Extract the [X, Y] coordinate from the center of the cell holding the provided text.  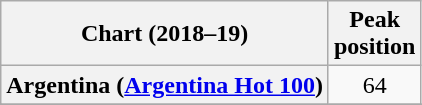
Argentina (Argentina Hot 100) [165, 85]
Chart (2018–19) [165, 34]
64 [374, 85]
Peak position [374, 34]
